Provide the (x, y) coordinate of the cell's center where the given text is located.  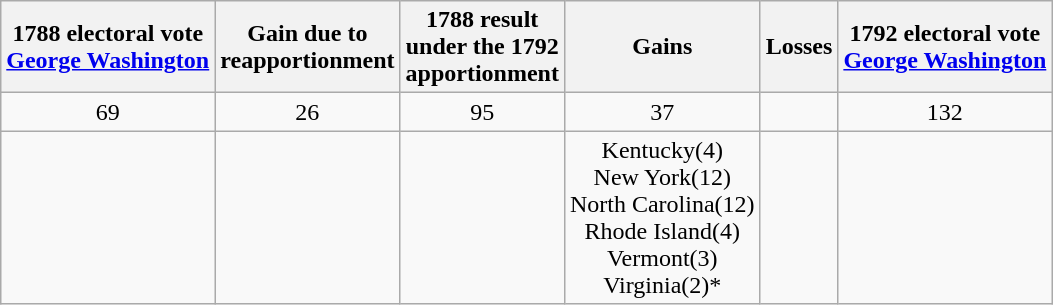
1788 resultunder the 1792apportionment (482, 47)
Gains (662, 47)
26 (308, 112)
1788 electoral voteGeorge Washington (108, 47)
69 (108, 112)
132 (945, 112)
Gain due toreapportionment (308, 47)
1792 electoral voteGeorge Washington (945, 47)
Kentucky(4)New York(12)North Carolina(12)Rhode Island(4)Vermont(3)Virginia(2)* (662, 218)
95 (482, 112)
37 (662, 112)
Losses (799, 47)
